Pinpoint the cell where the given text exists, returning its [X, Y] midpoint coordinate. 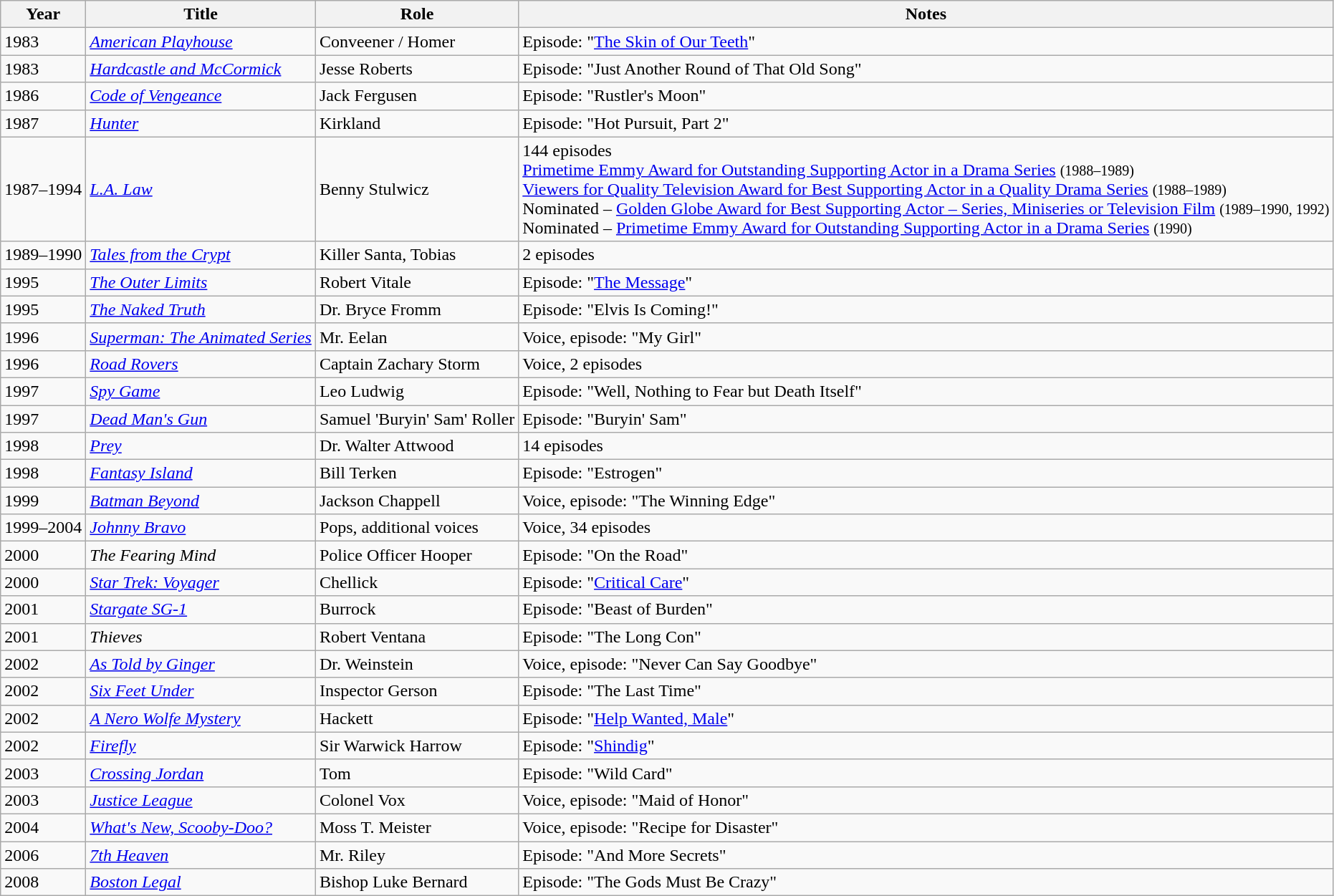
Sir Warwick Harrow [417, 746]
Benny Stulwicz [417, 189]
American Playhouse [201, 42]
Spy Game [201, 391]
Voice, episode: "The Winning Edge" [926, 501]
1989–1990 [43, 255]
Pops, additional voices [417, 528]
Bishop Luke Bernard [417, 882]
Leo Ludwig [417, 391]
L.A. Law [201, 189]
Burrock [417, 610]
Killer Santa, Tobias [417, 255]
Voice, episode: "Never Can Say Goodbye" [926, 664]
Dead Man's Gun [201, 419]
Samuel 'Buryin' Sam' Roller [417, 419]
Episode: "Wild Card" [926, 773]
1999–2004 [43, 528]
Mr. Eelan [417, 337]
Voice, 2 episodes [926, 364]
Moss T. Meister [417, 827]
1987–1994 [43, 189]
Dr. Weinstein [417, 664]
Episode: "Critical Care" [926, 582]
Episode: "The Skin of Our Teeth" [926, 42]
Voice, 34 episodes [926, 528]
Kirkland [417, 123]
1987 [43, 123]
Jackson Chappell [417, 501]
Inspector Gerson [417, 691]
Crossing Jordan [201, 773]
Episode: "Buryin' Sam" [926, 419]
Year [43, 14]
Episode: "The Last Time" [926, 691]
2 episodes [926, 255]
As Told by Ginger [201, 664]
Hunter [201, 123]
Hardcastle and McCormick [201, 69]
Firefly [201, 746]
Episode: "Just Another Round of That Old Song" [926, 69]
A Nero Wolfe Mystery [201, 718]
Episode: "Beast of Burden" [926, 610]
Fantasy Island [201, 473]
Star Trek: Voyager [201, 582]
Role [417, 14]
Batman Beyond [201, 501]
Six Feet Under [201, 691]
Episode: "On the Road" [926, 555]
Mr. Riley [417, 854]
Code of Vengeance [201, 96]
Episode: "The Message" [926, 282]
2006 [43, 854]
The Fearing Mind [201, 555]
Robert Vitale [417, 282]
Voice, episode: "Recipe for Disaster" [926, 827]
Episode: "Shindig" [926, 746]
Episode: "Estrogen" [926, 473]
Episode: "Well, Nothing to Fear but Death Itself" [926, 391]
Police Officer Hooper [417, 555]
Robert Ventana [417, 637]
Hackett [417, 718]
1999 [43, 501]
Notes [926, 14]
Dr. Walter Attwood [417, 446]
Jesse Roberts [417, 69]
Episode: "Help Wanted, Male" [926, 718]
14 episodes [926, 446]
2004 [43, 827]
The Naked Truth [201, 309]
What's New, Scooby-Doo? [201, 827]
Episode: "And More Secrets" [926, 854]
Voice, episode: "My Girl" [926, 337]
Voice, episode: "Maid of Honor" [926, 800]
Conveener / Homer [417, 42]
2008 [43, 882]
Justice League [201, 800]
Tom [417, 773]
Tales from the Crypt [201, 255]
Episode: "Elvis Is Coming!" [926, 309]
Title [201, 14]
1986 [43, 96]
Boston Legal [201, 882]
Captain Zachary Storm [417, 364]
Episode: "The Long Con" [926, 637]
Prey [201, 446]
The Outer Limits [201, 282]
Stargate SG-1 [201, 610]
Episode: "Rustler's Moon" [926, 96]
Thieves [201, 637]
Episode: "The Gods Must Be Crazy" [926, 882]
Colonel Vox [417, 800]
Dr. Bryce Fromm [417, 309]
Superman: The Animated Series [201, 337]
Johnny Bravo [201, 528]
Chellick [417, 582]
Jack Fergusen [417, 96]
Road Rovers [201, 364]
7th Heaven [201, 854]
Episode: "Hot Pursuit, Part 2" [926, 123]
Bill Terken [417, 473]
